From the cell containing the given text, extract its center point as (x, y) coordinate. 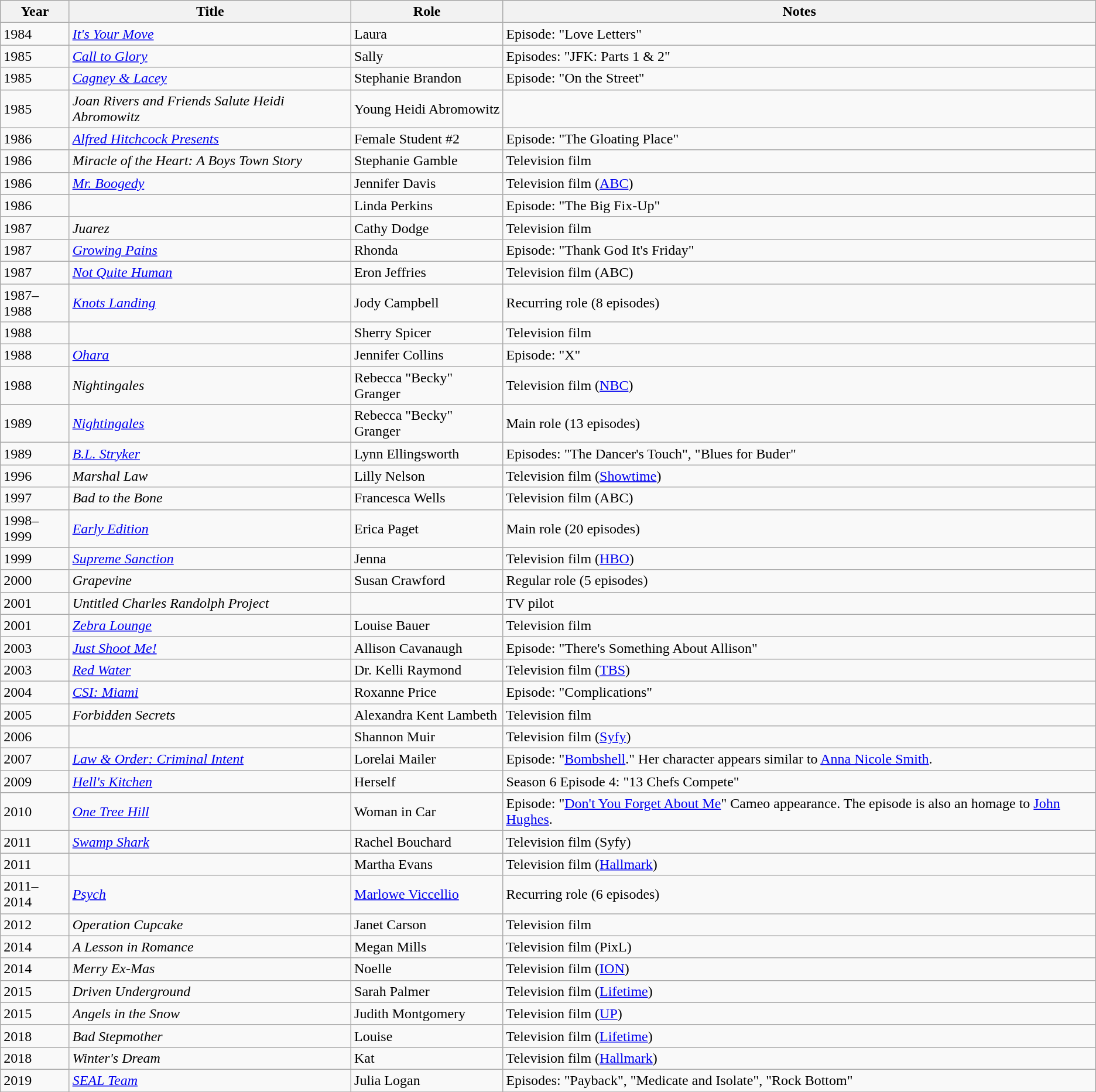
Bad to the Bone (210, 498)
1987–1988 (35, 302)
1984 (35, 34)
Year (35, 12)
Growing Pains (210, 250)
2007 (35, 759)
Angels in the Snow (210, 1014)
Merry Ex-Mas (210, 969)
Sarah Palmer (427, 991)
Recurring role (8 episodes) (799, 302)
Roxanne Price (427, 692)
2009 (35, 782)
Early Edition (210, 528)
2012 (35, 925)
Role (427, 12)
Untitled Charles Randolph Project (210, 603)
Supreme Sanction (210, 559)
Television film (TBS) (799, 670)
Sally (427, 56)
CSI: Miami (210, 692)
Recurring role (6 episodes) (799, 895)
Herself (427, 782)
Lynn Ellingsworth (427, 454)
2000 (35, 581)
Episode: "X" (799, 355)
Jenna (427, 559)
Episode: "Bombshell." Her character appears similar to Anna Nicole Smith. (799, 759)
Main role (20 episodes) (799, 528)
Stephanie Gamble (427, 161)
Miracle of the Heart: A Boys Town Story (210, 161)
1996 (35, 476)
Dr. Kelli Raymond (427, 670)
Ohara (210, 355)
Female Student #2 (427, 139)
Winter's Dream (210, 1058)
Episodes: "JFK: Parts 1 & 2" (799, 56)
Jennifer Collins (427, 355)
Television film (NBC) (799, 385)
Eron Jeffries (427, 272)
Cagney & Lacey (210, 78)
2019 (35, 1080)
Swamp Shark (210, 842)
Martha Evans (427, 864)
Regular role (5 episodes) (799, 581)
Julia Logan (427, 1080)
1997 (35, 498)
Jennifer Davis (427, 183)
Alexandra Kent Lambeth (427, 715)
It's Your Move (210, 34)
B.L. Stryker (210, 454)
Episode: "The Gloating Place" (799, 139)
Grapevine (210, 581)
Juarez (210, 228)
One Tree Hill (210, 812)
2011–2014 (35, 895)
Just Shoot Me! (210, 648)
Forbidden Secrets (210, 715)
Television film (UP) (799, 1014)
1998–1999 (35, 528)
Stephanie Brandon (427, 78)
Television film (ION) (799, 969)
Red Water (210, 670)
Kat (427, 1058)
Episode: "Love Letters" (799, 34)
Episode: "There's Something About Allison" (799, 648)
Episode: "Complications" (799, 692)
Janet Carson (427, 925)
Louise Bauer (427, 625)
Susan Crawford (427, 581)
2005 (35, 715)
Not Quite Human (210, 272)
Linda Perkins (427, 206)
Cathy Dodge (427, 228)
2006 (35, 737)
2004 (35, 692)
Young Heidi Abromowitz (427, 109)
Television film (PixL) (799, 947)
Lorelai Mailer (427, 759)
Sherry Spicer (427, 333)
Episode: "On the Street" (799, 78)
Call to Glory (210, 56)
Episode: "The Big Fix-Up" (799, 206)
A Lesson in Romance (210, 947)
Jody Campbell (427, 302)
Bad Stepmother (210, 1036)
Joan Rivers and Friends Salute Heidi Abromowitz (210, 109)
Season 6 Episode 4: "13 Chefs Compete" (799, 782)
Operation Cupcake (210, 925)
Episode: "Thank God It's Friday" (799, 250)
Notes (799, 12)
Megan Mills (427, 947)
2010 (35, 812)
Shannon Muir (427, 737)
Title (210, 12)
Episodes: "Payback", "Medicate and Isolate", "Rock Bottom" (799, 1080)
SEAL Team (210, 1080)
Main role (13 episodes) (799, 424)
Louise (427, 1036)
1999 (35, 559)
Episode: "Don't You Forget About Me" Cameo appearance. The episode is also an homage to John Hughes. (799, 812)
Lilly Nelson (427, 476)
Rhonda (427, 250)
Law & Order: Criminal Intent (210, 759)
Episodes: "The Dancer's Touch", "Blues for Buder" (799, 454)
TV pilot (799, 603)
Francesca Wells (427, 498)
Allison Cavanaugh (427, 648)
Alfred Hitchcock Presents (210, 139)
Laura (427, 34)
Hell's Kitchen (210, 782)
Zebra Lounge (210, 625)
Woman in Car (427, 812)
Noelle (427, 969)
Television film (HBO) (799, 559)
Marshal Law (210, 476)
Television film (Showtime) (799, 476)
Judith Montgomery (427, 1014)
Mr. Boogedy (210, 183)
Knots Landing (210, 302)
Driven Underground (210, 991)
Erica Paget (427, 528)
Rachel Bouchard (427, 842)
Psych (210, 895)
Marlowe Viccellio (427, 895)
